Locate the cell with the specified text and output its [x, y] center coordinate. 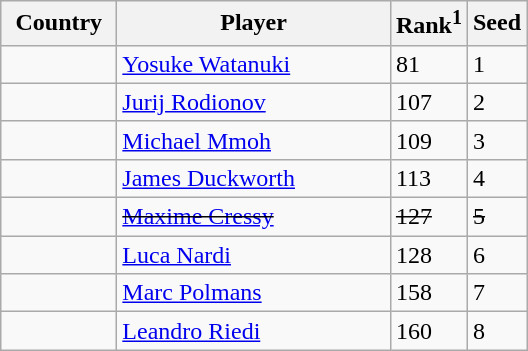
Maxime Cressy [254, 217]
Marc Polmans [254, 293]
Player [254, 24]
113 [428, 178]
James Duckworth [254, 178]
81 [428, 64]
Country [59, 24]
160 [428, 331]
Seed [496, 24]
Jurij Rodionov [254, 102]
7 [496, 293]
1 [496, 64]
4 [496, 178]
Leandro Riedi [254, 331]
109 [428, 140]
Rank1 [428, 24]
2 [496, 102]
107 [428, 102]
Luca Nardi [254, 255]
Yosuke Watanuki [254, 64]
5 [496, 217]
127 [428, 217]
Michael Mmoh [254, 140]
8 [496, 331]
3 [496, 140]
6 [496, 255]
128 [428, 255]
158 [428, 293]
